Scan for the cell matching the given text and deliver its (X, Y) coordinate at center. 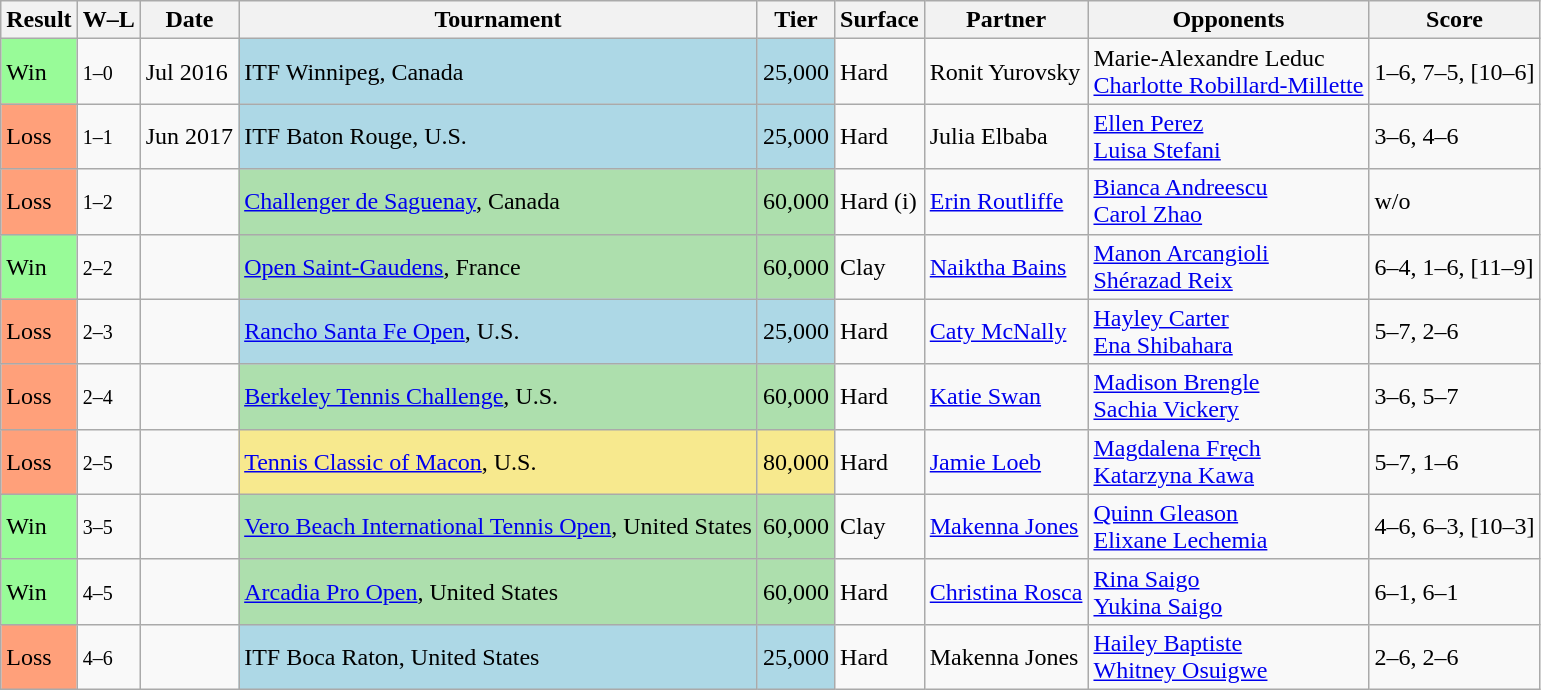
Ronit Yurovsky (1006, 72)
Vero Beach International Tennis Open, United States (498, 526)
Erin Routliffe (1006, 202)
1–0 (108, 72)
4–6 (108, 656)
w/o (1454, 202)
2–5 (108, 462)
Magdalena Fręch Katarzyna Kawa (1228, 462)
ITF Baton Rouge, U.S. (498, 136)
Hayley Carter Ena Shibahara (1228, 332)
Madison Brengle Sachia Vickery (1228, 396)
Challenger de Saguenay, Canada (498, 202)
Jul 2016 (189, 72)
Christina Rosca (1006, 592)
Bianca Andreescu Carol Zhao (1228, 202)
1–1 (108, 136)
Julia Elbaba (1006, 136)
5–7, 1–6 (1454, 462)
Manon Arcangioli Shérazad Reix (1228, 266)
Quinn Gleason Elixane Lechemia (1228, 526)
Open Saint-Gaudens, France (498, 266)
Result (39, 20)
Score (1454, 20)
Date (189, 20)
Rina Saigo Yukina Saigo (1228, 592)
4–6, 6–3, [10–3] (1454, 526)
Jun 2017 (189, 136)
3–6, 4–6 (1454, 136)
1–2 (108, 202)
2–3 (108, 332)
Surface (880, 20)
80,000 (796, 462)
Rancho Santa Fe Open, U.S. (498, 332)
Katie Swan (1006, 396)
6–1, 6–1 (1454, 592)
W–L (108, 20)
5–7, 2–6 (1454, 332)
3–5 (108, 526)
2–6, 2–6 (1454, 656)
Hailey Baptiste Whitney Osuigwe (1228, 656)
Caty McNally (1006, 332)
4–5 (108, 592)
2–4 (108, 396)
Partner (1006, 20)
Tier (796, 20)
Opponents (1228, 20)
Tennis Classic of Macon, U.S. (498, 462)
Arcadia Pro Open, United States (498, 592)
1–6, 7–5, [10–6] (1454, 72)
6–4, 1–6, [11–9] (1454, 266)
Tournament (498, 20)
Jamie Loeb (1006, 462)
ITF Winnipeg, Canada (498, 72)
Ellen Perez Luisa Stefani (1228, 136)
Hard (i) (880, 202)
3–6, 5–7 (1454, 396)
Marie-Alexandre Leduc Charlotte Robillard-Millette (1228, 72)
Berkeley Tennis Challenge, U.S. (498, 396)
2–2 (108, 266)
ITF Boca Raton, United States (498, 656)
Naiktha Bains (1006, 266)
